Output the [X, Y] coordinate of the center of the cell containing the given text.  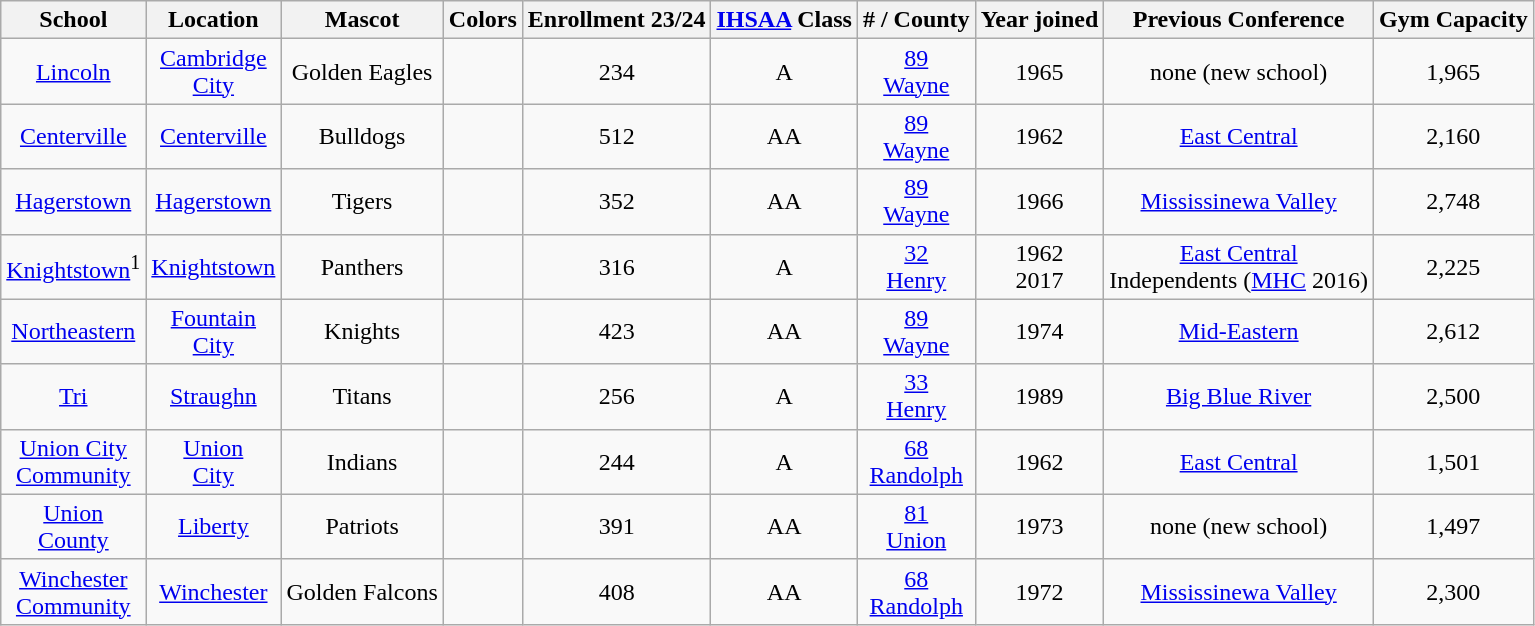
Tri [74, 396]
Lincoln [74, 72]
Colors [482, 20]
Knightstown [214, 266]
School [74, 20]
1989 [1040, 396]
2,160 [1453, 136]
81 Union [916, 526]
Winchester Community [74, 592]
East CentralIndependents (MHC 2016) [1239, 266]
33 Henry [916, 396]
Union County [74, 526]
2,225 [1453, 266]
Panthers [362, 266]
Titans [362, 396]
2,612 [1453, 332]
2,748 [1453, 202]
1973 [1040, 526]
244 [616, 462]
391 [616, 526]
Knightstown1 [74, 266]
Indians [362, 462]
352 [616, 202]
1,497 [1453, 526]
IHSAA Class [784, 20]
Gym Capacity [1453, 20]
Bulldogs [362, 136]
423 [616, 332]
1,965 [1453, 72]
Northeastern [74, 332]
# / County [916, 20]
Golden Eagles [362, 72]
Golden Falcons [362, 592]
Enrollment 23/24 [616, 20]
512 [616, 136]
Patriots [362, 526]
Mascot [362, 20]
19622017 [1040, 266]
Location [214, 20]
256 [616, 396]
1965 [1040, 72]
316 [616, 266]
Previous Conference [1239, 20]
1972 [1040, 592]
Fountain City [214, 332]
2,300 [1453, 592]
2,500 [1453, 396]
234 [616, 72]
Union City [214, 462]
32 Henry [916, 266]
Liberty [214, 526]
Mid-Eastern [1239, 332]
1974 [1040, 332]
Knights [362, 332]
Big Blue River [1239, 396]
Union City Community [74, 462]
Winchester [214, 592]
1,501 [1453, 462]
Straughn [214, 396]
1966 [1040, 202]
Tigers [362, 202]
Year joined [1040, 20]
408 [616, 592]
Cambridge City [214, 72]
